Output the [x, y] coordinate of the center of the cell containing the given text.  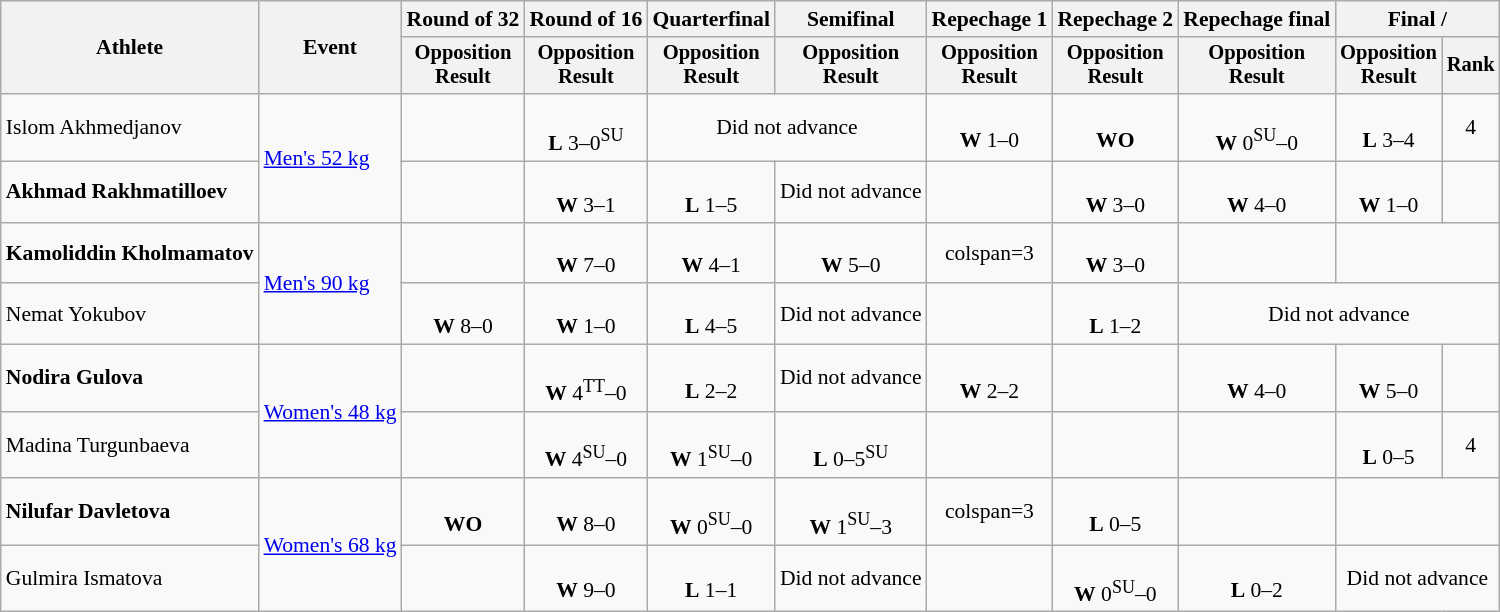
L 3–0SU [586, 128]
L 2–2 [711, 378]
W 7–0 [586, 252]
W 2–2 [990, 378]
L 1–2 [1115, 314]
W 3–1 [586, 192]
Nodira Gulova [130, 378]
Nemat Yokubov [130, 314]
Women's 48 kg [330, 412]
L 3–4 [1388, 128]
Rank [1471, 66]
Repechage final [1256, 19]
W 1SU–0 [711, 444]
Athlete [130, 48]
Quarterfinal [711, 19]
W 4TT–0 [586, 378]
Gulmira Ismatova [130, 578]
Round of 32 [464, 19]
Women's 68 kg [330, 545]
W 9–0 [586, 578]
Islom Akhmedjanov [130, 128]
Event [330, 48]
Semifinal [851, 19]
Repechage 2 [1115, 19]
Madina Turgunbaeva [130, 444]
Final / [1417, 19]
Round of 16 [586, 19]
W 1SU–3 [851, 512]
Kamoliddin Kholmamatov [130, 252]
W 4–1 [711, 252]
L 4–5 [711, 314]
Akhmad Rakhmatilloev [130, 192]
L 1–1 [711, 578]
L 1–5 [711, 192]
Repechage 1 [990, 19]
W 4SU–0 [586, 444]
Men's 52 kg [330, 158]
L 0–2 [1256, 578]
Nilufar Davletova [130, 512]
L 0–5SU [851, 444]
Men's 90 kg [330, 283]
